Provide the [X, Y] coordinate of the cell's center where the given text is located.  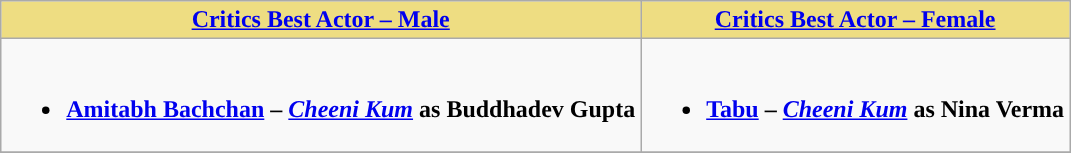
Critics Best Actor – Female [856, 20]
Tabu – Cheeni Kum as Nina Verma [856, 96]
Amitabh Bachchan – Cheeni Kum as Buddhadev Gupta [321, 96]
Critics Best Actor – Male [321, 20]
